Determine the (x, y) coordinate at the center of the cell enclosing the given text.  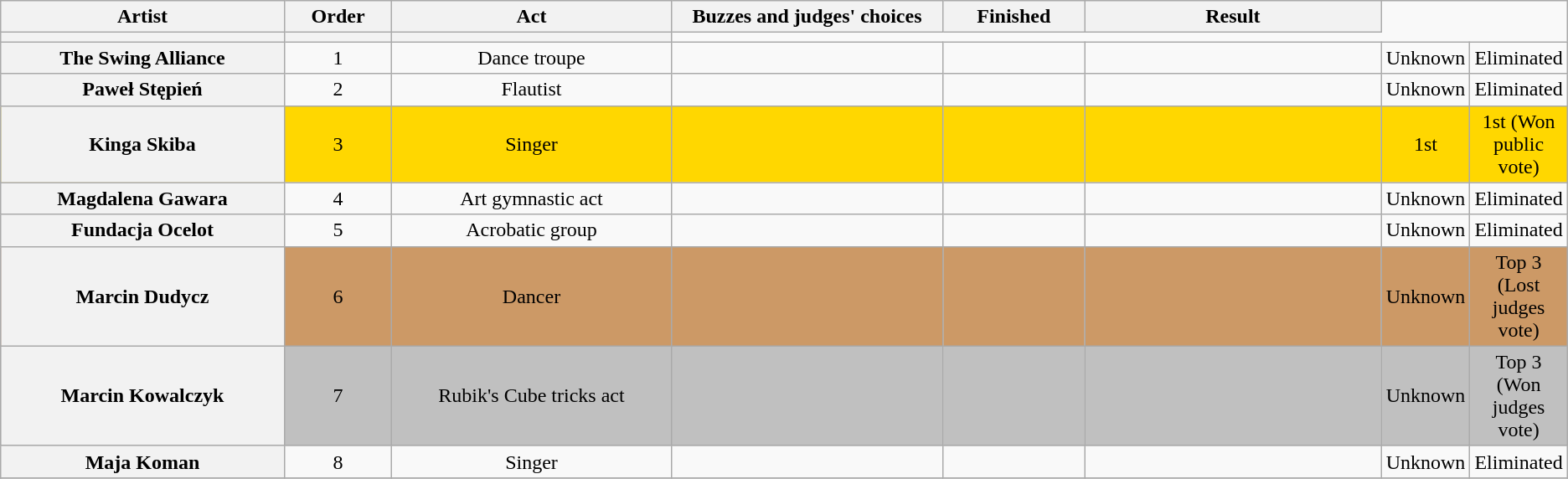
1st (Won public vote) (1519, 144)
Maja Koman (142, 461)
Order (338, 17)
7 (338, 395)
Rubik's Cube tricks act (531, 395)
Top 3 (Lost judges vote) (1519, 296)
Dance troupe (531, 58)
Paweł Stępień (142, 90)
Acrobatic group (531, 230)
Buzzes and judges' choices (807, 17)
Act (531, 17)
Artist (142, 17)
Result (1233, 17)
2 (338, 90)
1st (1426, 144)
5 (338, 230)
Art gymnastic act (531, 198)
1 (338, 58)
Fundacja Ocelot (142, 230)
Top 3 (Won judges vote) (1519, 395)
Dancer (531, 296)
Magdalena Gawara (142, 198)
6 (338, 296)
Kinga Skiba (142, 144)
4 (338, 198)
Marcin Kowalczyk (142, 395)
8 (338, 461)
Finished (1014, 17)
The Swing Alliance (142, 58)
Marcin Dudycz (142, 296)
Flautist (531, 90)
3 (338, 144)
